Capture the cell that displays the provided text and extract its [X, Y] central coordinate. 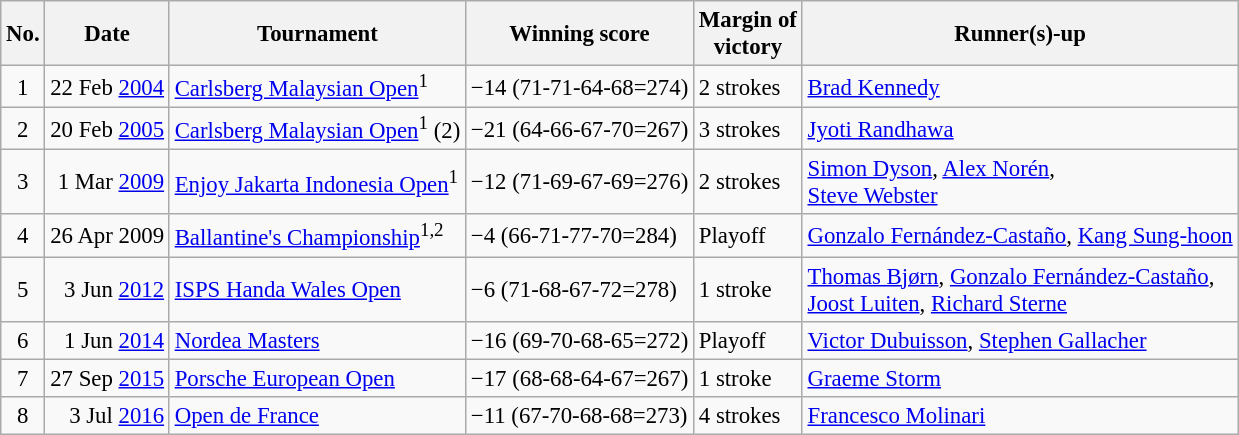
Date [107, 34]
4 strokes [748, 415]
26 Apr 2009 [107, 235]
3 Jun 2012 [107, 290]
Carlsberg Malaysian Open1 [317, 87]
−4 (66-71-77-70=284) [580, 235]
−14 (71-71-64-68=274) [580, 87]
Winning score [580, 34]
2 [23, 129]
3 [23, 182]
ISPS Handa Wales Open [317, 290]
22 Feb 2004 [107, 87]
1 Mar 2009 [107, 182]
3 strokes [748, 129]
1 Jun 2014 [107, 340]
Brad Kennedy [1020, 87]
Porsche European Open [317, 378]
Ballantine's Championship1,2 [317, 235]
Nordea Masters [317, 340]
Runner(s)-up [1020, 34]
Margin ofvictory [748, 34]
20 Feb 2005 [107, 129]
7 [23, 378]
Francesco Molinari [1020, 415]
−17 (68-68-64-67=267) [580, 378]
Victor Dubuisson, Stephen Gallacher [1020, 340]
Thomas Bjørn, Gonzalo Fernández-Castaño, Joost Luiten, Richard Sterne [1020, 290]
3 Jul 2016 [107, 415]
8 [23, 415]
Enjoy Jakarta Indonesia Open1 [317, 182]
27 Sep 2015 [107, 378]
Carlsberg Malaysian Open1 (2) [317, 129]
6 [23, 340]
−12 (71-69-67-69=276) [580, 182]
Jyoti Randhawa [1020, 129]
Open de France [317, 415]
−21 (64-66-67-70=267) [580, 129]
−11 (67-70-68-68=273) [580, 415]
Gonzalo Fernández-Castaño, Kang Sung-hoon [1020, 235]
−16 (69-70-68-65=272) [580, 340]
Tournament [317, 34]
5 [23, 290]
−6 (71-68-67-72=278) [580, 290]
4 [23, 235]
Graeme Storm [1020, 378]
Simon Dyson, Alex Norén, Steve Webster [1020, 182]
1 [23, 87]
No. [23, 34]
